Capture the cell that displays the provided text and extract its (X, Y) central coordinate. 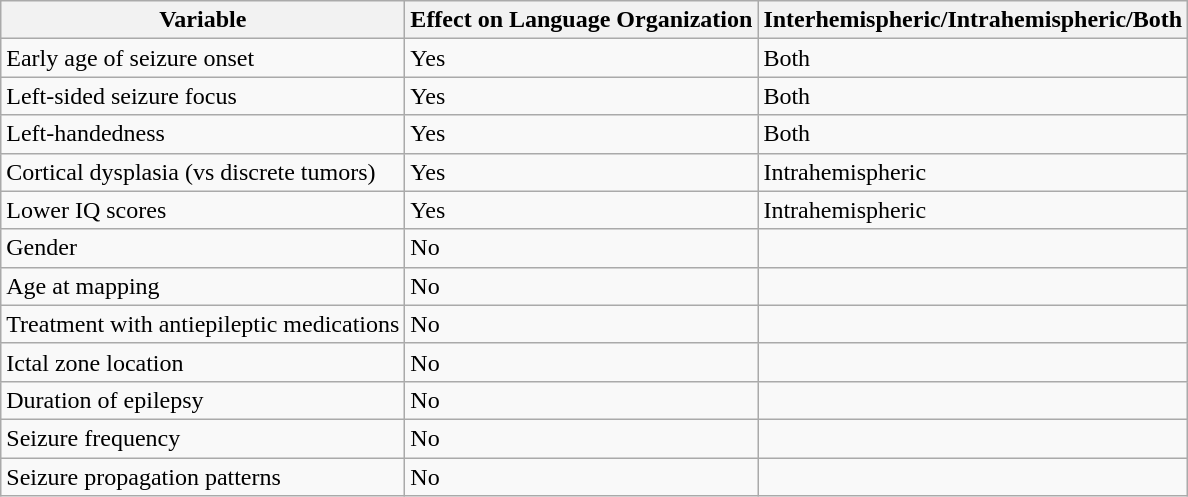
Cortical dysplasia (vs discrete tumors) (203, 172)
Left-handedness (203, 134)
Treatment with antiepileptic medications (203, 324)
Ictal zone location (203, 362)
Left-sided seizure focus (203, 96)
Effect on Language Organization (582, 20)
Duration of epilepsy (203, 400)
Variable (203, 20)
Early age of seizure onset (203, 58)
Age at mapping (203, 286)
Seizure frequency (203, 438)
Lower IQ scores (203, 210)
Gender (203, 248)
Interhemispheric/Intrahemispheric/Both (973, 20)
Seizure propagation patterns (203, 477)
